Return (x, y) of the center of cell containing provided text 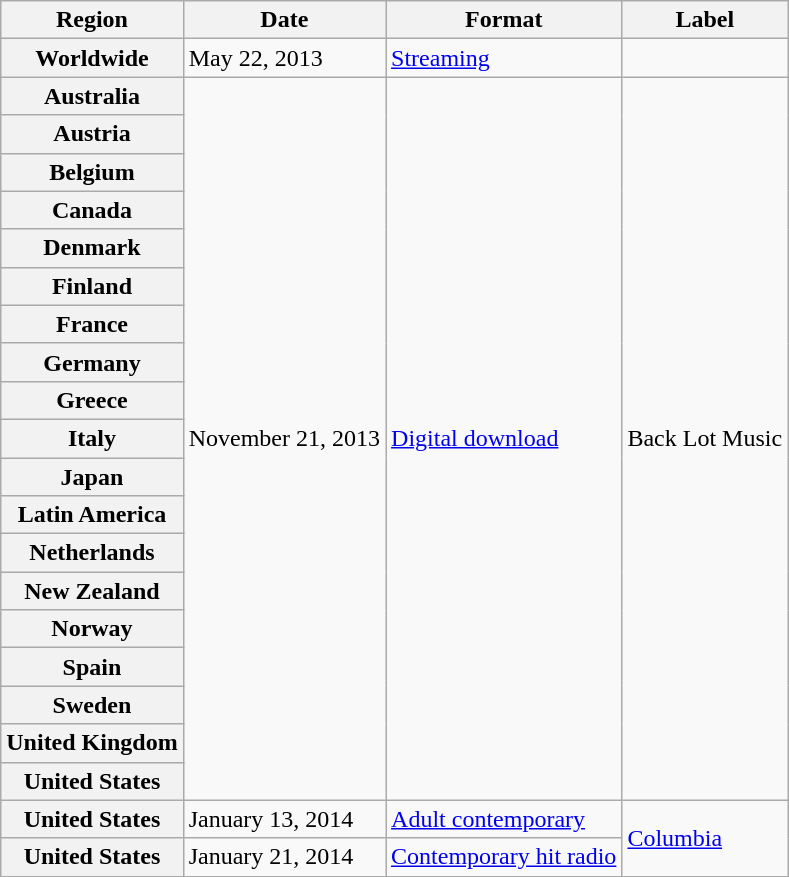
Worldwide (92, 58)
Back Lot Music (705, 438)
Greece (92, 400)
Region (92, 20)
Adult contemporary (504, 819)
Latin America (92, 515)
United Kingdom (92, 743)
Format (504, 20)
Label (705, 20)
France (92, 324)
Australia (92, 96)
Germany (92, 362)
Finland (92, 286)
Denmark (92, 248)
Contemporary hit radio (504, 857)
Canada (92, 210)
Columbia (705, 838)
Streaming (504, 58)
Norway (92, 629)
Date (284, 20)
January 13, 2014 (284, 819)
Digital download (504, 438)
Sweden (92, 705)
Austria (92, 134)
Italy (92, 438)
Japan (92, 477)
Belgium (92, 172)
November 21, 2013 (284, 438)
Spain (92, 667)
Netherlands (92, 553)
May 22, 2013 (284, 58)
January 21, 2014 (284, 857)
New Zealand (92, 591)
